Determine the (X, Y) coordinate at the center of the cell enclosing the given text.  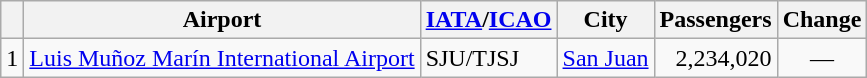
City (606, 20)
Luis Muñoz Marín International Airport (222, 58)
1 (12, 58)
Passengers (716, 20)
IATA/ICAO (488, 20)
Airport (222, 20)
SJU/TJSJ (488, 58)
2,234,020 (716, 58)
— (822, 58)
San Juan (606, 58)
Change (822, 20)
